Capture the cell that displays the provided text and extract its [X, Y] central coordinate. 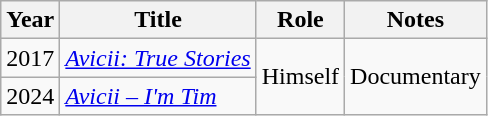
Himself [300, 77]
Title [158, 20]
2017 [30, 58]
Avicii – I'm Tim [158, 96]
Avicii: True Stories [158, 58]
Documentary [416, 77]
Year [30, 20]
Notes [416, 20]
Role [300, 20]
2024 [30, 96]
